Identify which cell holds the provided text, then report its [X, Y] central coordinate. 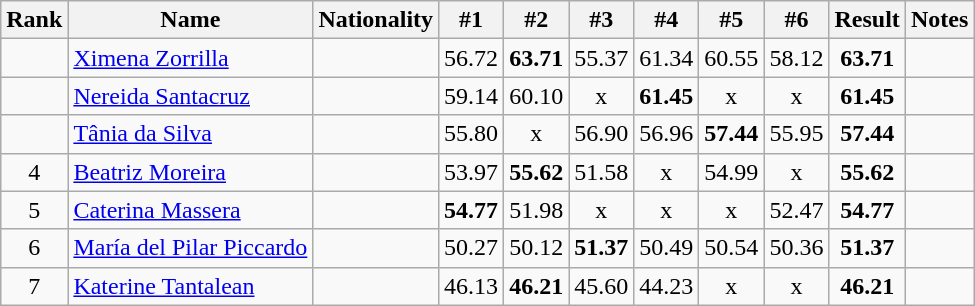
Result [867, 20]
#3 [602, 20]
Nereida Santacruz [190, 96]
60.55 [732, 58]
56.96 [666, 134]
#6 [796, 20]
61.34 [666, 58]
44.23 [666, 286]
Beatriz Moreira [190, 172]
53.97 [472, 172]
#1 [472, 20]
#4 [666, 20]
6 [34, 248]
55.80 [472, 134]
60.10 [536, 96]
5 [34, 210]
50.49 [666, 248]
51.98 [536, 210]
54.99 [732, 172]
55.37 [602, 58]
Ximena Zorrilla [190, 58]
Name [190, 20]
50.54 [732, 248]
Tânia da Silva [190, 134]
#2 [536, 20]
50.36 [796, 248]
Katerine Tantalean [190, 286]
Rank [34, 20]
#5 [732, 20]
Notes [939, 20]
58.12 [796, 58]
María del Pilar Piccardo [190, 248]
4 [34, 172]
55.95 [796, 134]
50.27 [472, 248]
7 [34, 286]
50.12 [536, 248]
45.60 [602, 286]
Caterina Massera [190, 210]
59.14 [472, 96]
51.58 [602, 172]
56.90 [602, 134]
56.72 [472, 58]
46.13 [472, 286]
52.47 [796, 210]
Nationality [376, 20]
